Output the (X, Y) coordinate of the center of the cell containing the given text.  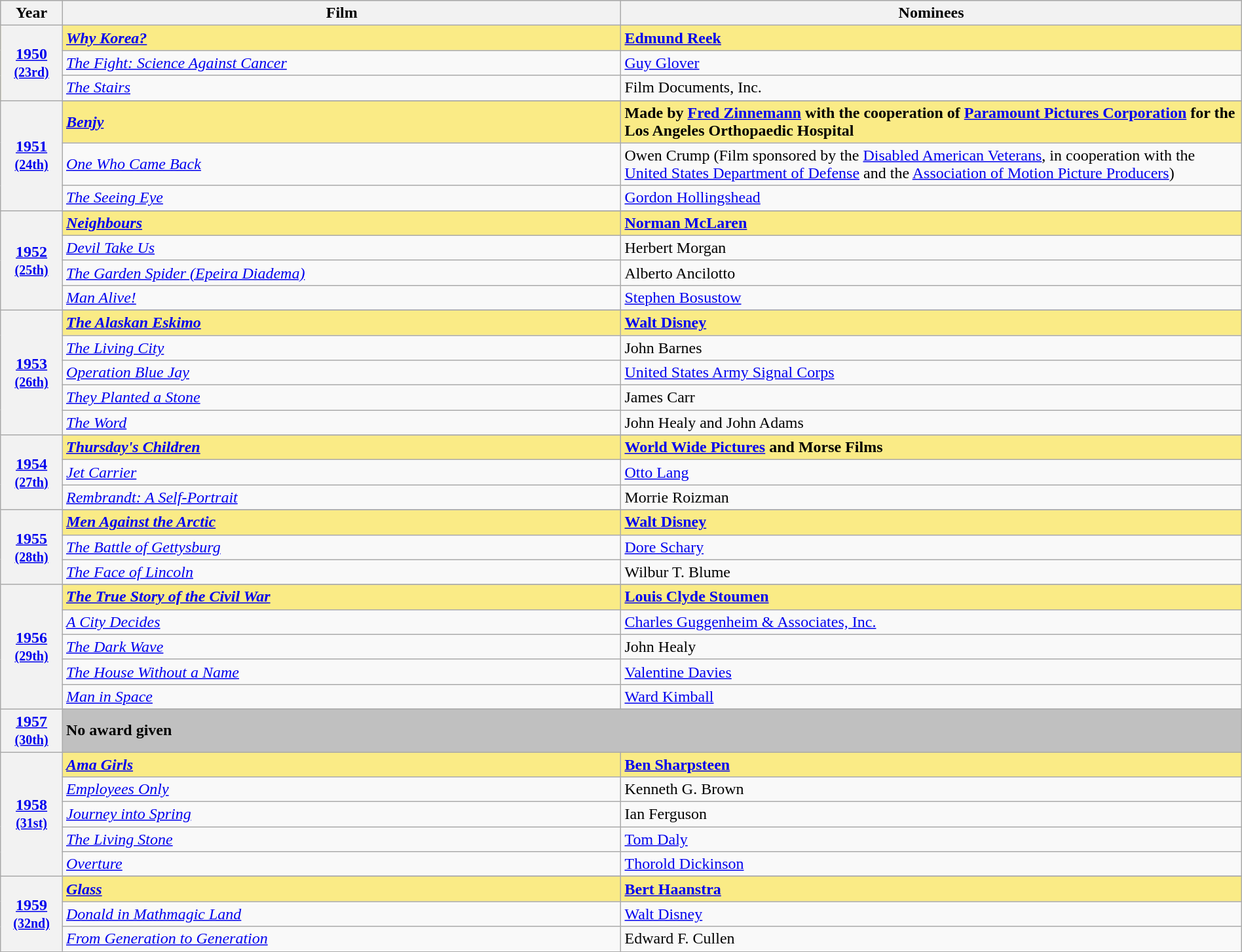
They Planted a Stone (342, 398)
The Alaskan Eskimo (342, 322)
Kenneth G. Brown (932, 790)
Man Alive! (342, 297)
1958(31st) (31, 814)
The True Story of the Civil War (342, 597)
Wilbur T. Blume (932, 572)
Guy Glover (932, 63)
1956(29th) (31, 647)
World Wide Pictures and Morse Films (932, 447)
Jet Carrier (342, 472)
Bert Haanstra (932, 889)
Edward F. Cullen (932, 939)
Rembrandt: A Self-Portrait (342, 497)
Ben Sharpsteen (932, 765)
Glass (342, 889)
The Living City (342, 348)
John Barnes (932, 348)
Neighbours (342, 223)
Herbert Morgan (932, 248)
John Healy and John Adams (932, 423)
The Battle of Gettysburg (342, 547)
1959(32nd) (31, 914)
Overture (342, 864)
Made by Fred Zinnemann with the cooperation of Paramount Pictures Corporation for the Los Angeles Orthopaedic Hospital (932, 122)
1957(30th) (31, 730)
Man in Space (342, 696)
The Stairs (342, 88)
Year (31, 13)
Nominees (932, 13)
1952(25th) (31, 260)
From Generation to Generation (342, 939)
One Who Came Back (342, 164)
Men Against the Arctic (342, 522)
Ward Kimball (932, 696)
Louis Clyde Stoumen (932, 597)
The House Without a Name (342, 672)
1955(28th) (31, 547)
Journey into Spring (342, 814)
A City Decides (342, 622)
Film Documents, Inc. (932, 88)
Thorold Dickinson (932, 864)
James Carr (932, 398)
1953(26th) (31, 372)
1950(23rd) (31, 63)
Employees Only (342, 790)
Gordon Hollingshead (932, 198)
The Fight: Science Against Cancer (342, 63)
Donald in Mathmagic Land (342, 914)
Operation Blue Jay (342, 373)
Benjy (342, 122)
No award given (652, 730)
John Healy (932, 647)
The Word (342, 423)
The Garden Spider (Epeira Diadema) (342, 273)
1951(24th) (31, 155)
Otto Lang (932, 472)
The Dark Wave (342, 647)
Tom Daly (932, 839)
The Face of Lincoln (342, 572)
Valentine Davies (932, 672)
Dore Schary (932, 547)
1954(27th) (31, 472)
The Seeing Eye (342, 198)
Morrie Roizman (932, 497)
Why Korea? (342, 38)
Norman McLaren (932, 223)
United States Army Signal Corps (932, 373)
Film (342, 13)
Charles Guggenheim & Associates, Inc. (932, 622)
Edmund Reek (932, 38)
Stephen Bosustow (932, 297)
The Living Stone (342, 839)
Thursday's Children (342, 447)
Ama Girls (342, 765)
Alberto Ancilotto (932, 273)
Devil Take Us (342, 248)
Ian Ferguson (932, 814)
